Scan for the cell matching the given text and deliver its [x, y] coordinate at center. 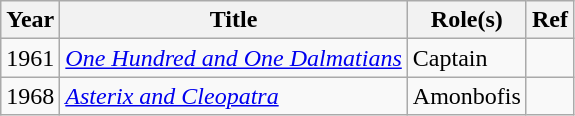
1961 [30, 58]
One Hundred and One Dalmatians [234, 58]
Title [234, 20]
1968 [30, 96]
Year [30, 20]
Asterix and Cleopatra [234, 96]
Ref [550, 20]
Amonbofis [466, 96]
Role(s) [466, 20]
Captain [466, 58]
